For the text-containing cell, return its midpoint in (X, Y) coordinate format. 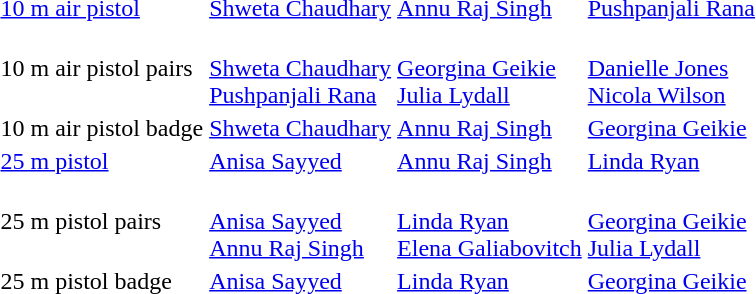
Anisa SayyedAnnu Raj Singh (300, 221)
Linda Ryan (671, 161)
Anisa Sayyed (300, 161)
Shweta ChaudharyPushpanjali Rana (300, 68)
Georgina Geikie (671, 128)
Shweta Chaudhary (300, 128)
Danielle JonesNicola Wilson (671, 68)
Linda RyanElena Galiabovitch (490, 221)
